Output the [X, Y] coordinate of the center of the cell containing the given text.  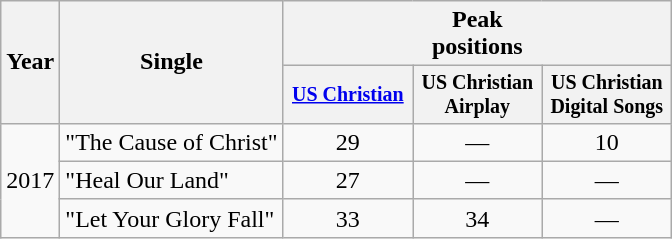
2017 [30, 180]
33 [348, 218]
US Christian Airplay [478, 94]
29 [348, 142]
Peakpositions [477, 34]
US Christian [348, 94]
Year [30, 62]
Single [172, 62]
27 [348, 180]
34 [478, 218]
"Heal Our Land" [172, 180]
"The Cause of Christ" [172, 142]
"Let Your Glory Fall" [172, 218]
10 [606, 142]
US Christian Digital Songs [606, 94]
